Determine the [x, y] coordinate at the center of the cell enclosing the given text.  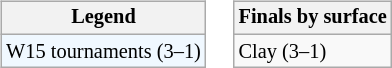
Clay (3–1) [313, 51]
Legend [103, 18]
Finals by surface [313, 18]
W15 tournaments (3–1) [103, 51]
